Provide the [X, Y] coordinate of the cell's center where the given text is located.  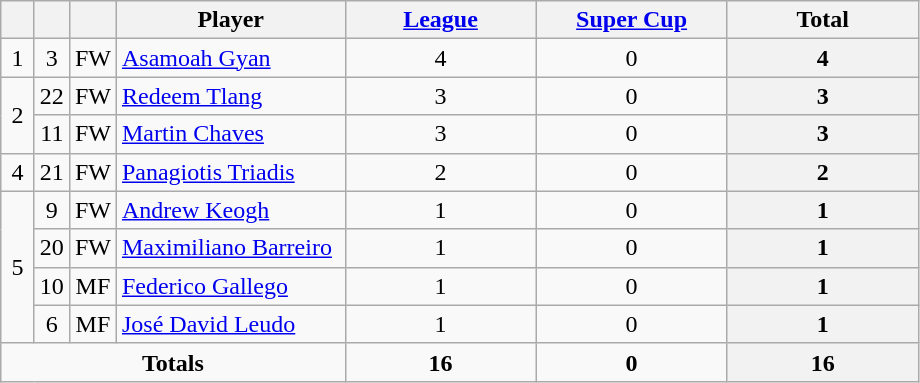
Super Cup [632, 20]
Total [822, 20]
Totals [173, 362]
Asamoah Gyan [230, 58]
Panagiotis Triadis [230, 172]
6 [52, 324]
Redeem Tlang [230, 96]
League [440, 20]
5 [18, 267]
Federico Gallego [230, 286]
22 [52, 96]
Maximiliano Barreiro [230, 248]
José David Leudo [230, 324]
10 [52, 286]
20 [52, 248]
Martin Chaves [230, 134]
Player [230, 20]
9 [52, 210]
Andrew Keogh [230, 210]
11 [52, 134]
21 [52, 172]
